Locate the cell with the specified text and output its (X, Y) center coordinate. 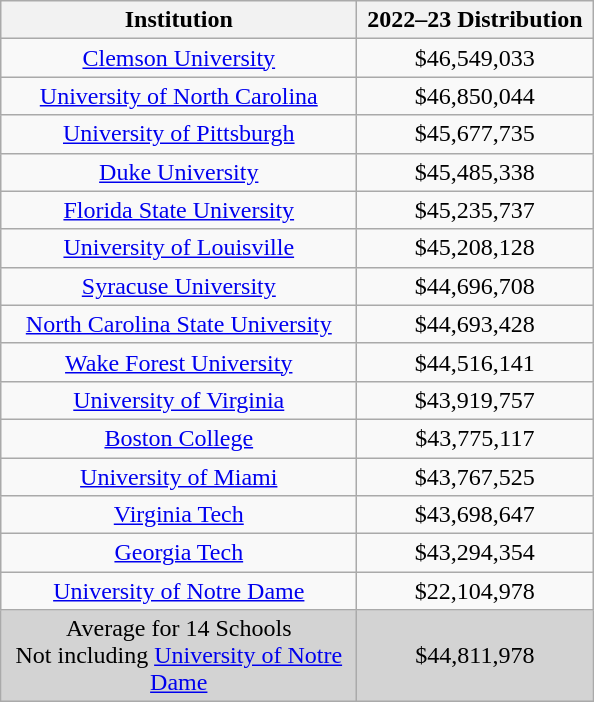
2022–23 Distribution (475, 20)
$46,549,033 (475, 58)
$22,104,978 (475, 591)
$45,208,128 (475, 248)
Georgia Tech (179, 553)
North Carolina State University (179, 324)
$43,294,354 (475, 553)
Florida State University (179, 210)
$45,677,735 (475, 134)
$45,235,737 (475, 210)
Average for 14 SchoolsNot including University of Notre Dame (179, 656)
University of Miami (179, 477)
Clemson University (179, 58)
University of Virginia (179, 400)
$45,485,338 (475, 172)
$43,775,117 (475, 438)
University of North Carolina (179, 96)
Syracuse University (179, 286)
Institution (179, 20)
$43,919,757 (475, 400)
Virginia Tech (179, 515)
$43,698,647 (475, 515)
$44,693,428 (475, 324)
University of Louisville (179, 248)
Duke University (179, 172)
Boston College (179, 438)
$44,811,978 (475, 656)
Wake Forest University (179, 362)
$46,850,044 (475, 96)
University of Pittsburgh (179, 134)
University of Notre Dame (179, 591)
$44,696,708 (475, 286)
$44,516,141 (475, 362)
$43,767,525 (475, 477)
